Scan for the cell matching the given text and deliver its [x, y] coordinate at center. 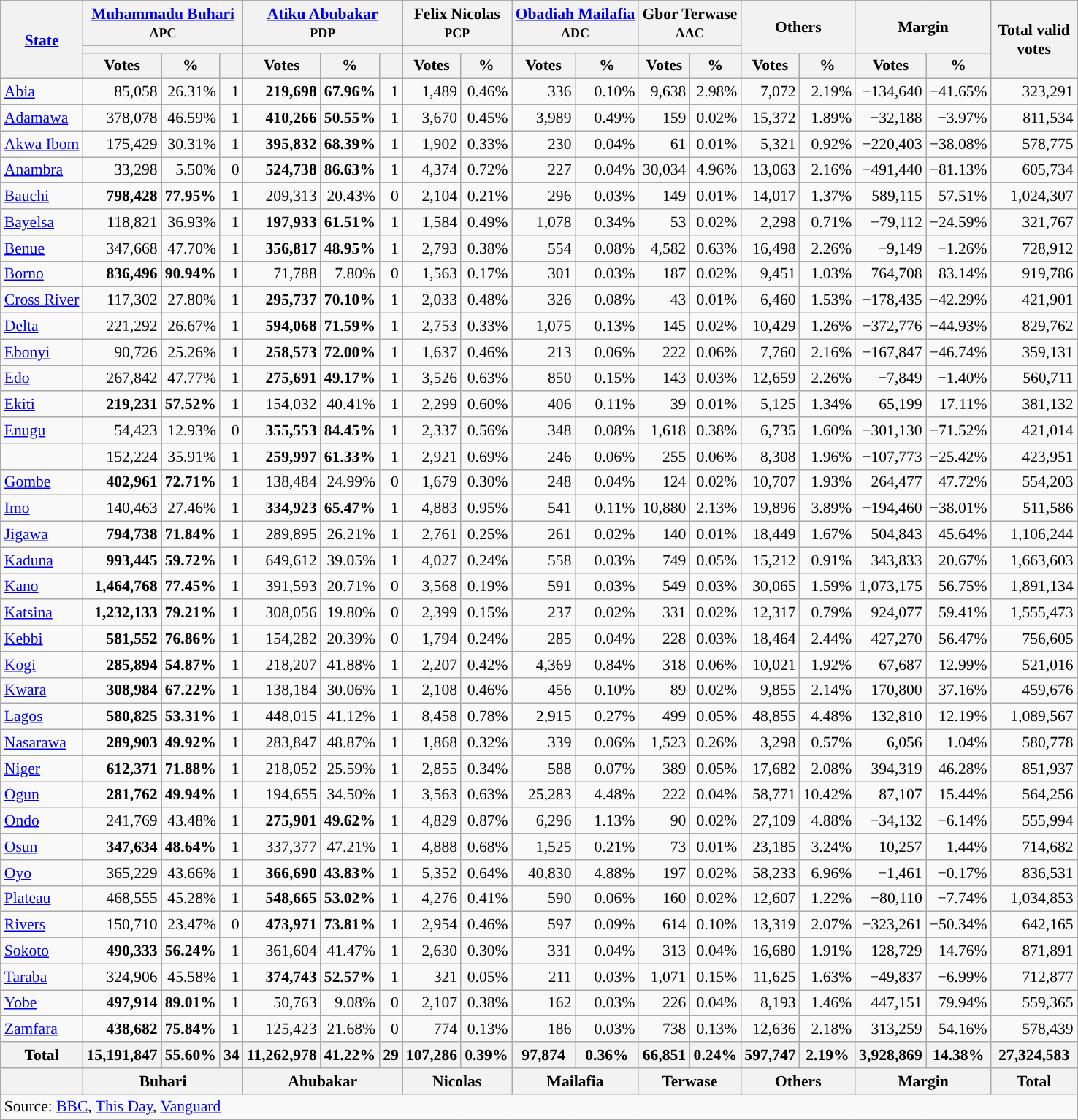
Mailafia [576, 1081]
264,477 [890, 482]
1,078 [543, 222]
7,072 [770, 92]
71,788 [282, 274]
25.59% [350, 769]
66,851 [664, 1055]
79.21% [191, 613]
−178,435 [890, 300]
597 [543, 925]
−79,112 [890, 222]
6,056 [890, 743]
175,429 [121, 144]
49.17% [350, 378]
Obadiah MailafiaADC [576, 23]
554 [543, 248]
794,738 [121, 535]
4,582 [664, 248]
2,793 [432, 248]
267,842 [121, 378]
1,034,853 [1034, 899]
359,131 [1034, 352]
40.41% [350, 405]
−1,461 [890, 873]
107,286 [432, 1055]
580,825 [121, 717]
50,763 [282, 1003]
275,691 [282, 378]
16,680 [770, 951]
73.81% [350, 925]
473,971 [282, 925]
−1.26% [958, 248]
749 [664, 560]
614 [664, 925]
Lagos [42, 717]
0.09% [608, 925]
3,989 [543, 118]
213 [543, 352]
642,165 [1034, 925]
2,921 [432, 457]
11,625 [770, 977]
836,496 [121, 274]
−323,261 [890, 925]
Rivers [42, 925]
226 [664, 1003]
Benue [42, 248]
−220,403 [890, 144]
84.45% [350, 430]
Gombe [42, 482]
−0.17% [958, 873]
70.10% [350, 300]
0.79% [828, 613]
−44.93% [958, 327]
301 [543, 274]
Kaduna [42, 560]
1.96% [828, 457]
1,555,473 [1034, 613]
Akwa Ibom [42, 144]
4,374 [432, 170]
1,679 [432, 482]
Kebbi [42, 639]
427,270 [890, 639]
850 [543, 378]
0.56% [486, 430]
924,077 [890, 613]
0.69% [486, 457]
541 [543, 508]
89.01% [191, 1003]
281,762 [121, 795]
41.47% [350, 951]
9,638 [664, 92]
365,229 [121, 873]
423,951 [1034, 457]
7,760 [770, 352]
4,829 [432, 821]
1.13% [608, 821]
438,682 [121, 1029]
17,682 [770, 769]
30,065 [770, 587]
919,786 [1034, 274]
48.95% [350, 248]
29 [391, 1055]
159 [664, 118]
459,676 [1034, 690]
45.58% [191, 977]
2.18% [828, 1029]
59.72% [191, 560]
468,555 [121, 899]
343,833 [890, 560]
0.26% [715, 743]
1,489 [432, 92]
261 [543, 535]
−50.34% [958, 925]
0.68% [486, 847]
339 [543, 743]
−24.59% [958, 222]
75.84% [191, 1029]
Imo [42, 508]
0.19% [486, 587]
14.76% [958, 951]
3.89% [828, 508]
0.87% [486, 821]
564,256 [1034, 795]
65.47% [350, 508]
0.95% [486, 508]
19,896 [770, 508]
Jigawa [42, 535]
−25.42% [958, 457]
0.72% [486, 170]
140,463 [121, 508]
58,233 [770, 873]
321,767 [1034, 222]
197 [664, 873]
−1.40% [958, 378]
Nicolas [457, 1081]
4,276 [432, 899]
1,663,603 [1034, 560]
1,637 [432, 352]
285,894 [121, 665]
30.06% [350, 690]
2,033 [432, 300]
197,933 [282, 222]
289,895 [282, 535]
27,109 [770, 821]
1,073,175 [890, 587]
162 [543, 1003]
2,630 [432, 951]
5.50% [191, 170]
−107,773 [890, 457]
57.52% [191, 405]
20.39% [350, 639]
59.41% [958, 613]
3.24% [828, 847]
Osun [42, 847]
47.21% [350, 847]
774 [432, 1029]
6,460 [770, 300]
334,923 [282, 508]
581,552 [121, 639]
871,891 [1034, 951]
41.88% [350, 665]
45.28% [191, 899]
140 [664, 535]
20.43% [350, 197]
296 [543, 197]
−7.74% [958, 899]
295,737 [282, 300]
Zamfara [42, 1029]
521,016 [1034, 665]
−7,849 [890, 378]
1.92% [828, 665]
186 [543, 1029]
1.22% [828, 899]
511,586 [1034, 508]
548,665 [282, 899]
0.91% [828, 560]
67.96% [350, 92]
1.26% [828, 327]
Kano [42, 587]
1,891,134 [1034, 587]
219,231 [121, 405]
138,484 [282, 482]
58,771 [770, 795]
447,151 [890, 1003]
3,298 [770, 743]
Oyo [42, 873]
1,024,307 [1034, 197]
1,464,768 [121, 587]
524,738 [282, 170]
0.17% [486, 274]
47.70% [191, 248]
0.48% [486, 300]
0.60% [486, 405]
1.03% [828, 274]
1,618 [664, 430]
712,877 [1034, 977]
366,690 [282, 873]
4.96% [715, 170]
25,283 [543, 795]
−34,132 [890, 821]
490,333 [121, 951]
549 [664, 587]
−32,188 [890, 118]
1,232,133 [121, 613]
499 [664, 717]
4,883 [432, 508]
71.88% [191, 769]
−80,110 [890, 899]
211 [543, 977]
118,821 [121, 222]
154,282 [282, 639]
2,954 [432, 925]
0.41% [486, 899]
10,021 [770, 665]
728,912 [1034, 248]
591 [543, 587]
47.72% [958, 482]
230 [543, 144]
68.39% [350, 144]
20.71% [350, 587]
39 [664, 405]
6,296 [543, 821]
8,458 [432, 717]
97,874 [543, 1055]
73 [664, 847]
275,901 [282, 821]
851,937 [1034, 769]
40,830 [543, 873]
15,372 [770, 118]
2.07% [828, 925]
23.47% [191, 925]
3,928,869 [890, 1055]
53.02% [350, 899]
1.53% [828, 300]
67,687 [890, 665]
57.51% [958, 197]
43.48% [191, 821]
756,605 [1034, 639]
34.50% [350, 795]
72.00% [350, 352]
590 [543, 899]
Sokoto [42, 951]
559,365 [1034, 1003]
318 [664, 665]
54.16% [958, 1029]
313 [664, 951]
221,292 [121, 327]
2,761 [432, 535]
2,855 [432, 769]
−491,440 [890, 170]
218,052 [282, 769]
−301,130 [890, 430]
10,429 [770, 327]
347,634 [121, 847]
−81.13% [958, 170]
143 [664, 378]
5,125 [770, 405]
43.83% [350, 873]
170,800 [890, 690]
14,017 [770, 197]
0.25% [486, 535]
406 [543, 405]
Borno [42, 274]
2.14% [828, 690]
18,449 [770, 535]
Total valid votes [1034, 39]
Ondo [42, 821]
560,711 [1034, 378]
4,369 [543, 665]
241,769 [121, 821]
7.80% [350, 274]
1,902 [432, 144]
1,089,567 [1034, 717]
Buhari [162, 1081]
Ekiti [42, 405]
30.31% [191, 144]
258,573 [282, 352]
−9,149 [890, 248]
448,015 [282, 717]
Plateau [42, 899]
27.46% [191, 508]
15,212 [770, 560]
65,199 [890, 405]
86.63% [350, 170]
27.80% [191, 300]
228 [664, 639]
Enugu [42, 430]
−372,776 [890, 327]
41.12% [350, 717]
255 [664, 457]
72.71% [191, 482]
1.04% [958, 743]
1,563 [432, 274]
Yobe [42, 1003]
0.07% [608, 769]
−6.99% [958, 977]
248 [543, 482]
34 [232, 1055]
555,994 [1034, 821]
56.24% [191, 951]
Delta [42, 327]
348 [543, 430]
219,698 [282, 92]
336 [543, 92]
12.93% [191, 430]
9,451 [770, 274]
85,058 [121, 92]
2,107 [432, 1003]
13,319 [770, 925]
1.93% [828, 482]
State [42, 39]
77.45% [191, 587]
285 [543, 639]
6.96% [828, 873]
714,682 [1034, 847]
1,868 [432, 743]
30,034 [664, 170]
−41.65% [958, 92]
1,525 [543, 847]
12,607 [770, 899]
117,302 [121, 300]
1.89% [828, 118]
35.91% [191, 457]
Abia [42, 92]
27,324,583 [1034, 1055]
26.67% [191, 327]
2,207 [432, 665]
308,056 [282, 613]
0.64% [486, 873]
43.66% [191, 873]
0.36% [608, 1055]
15,191,847 [121, 1055]
Adamawa [42, 118]
554,203 [1034, 482]
10,880 [664, 508]
Katsina [42, 613]
21.68% [350, 1029]
6,735 [770, 430]
578,775 [1034, 144]
605,734 [1034, 170]
Bayelsa [42, 222]
1.34% [828, 405]
194,655 [282, 795]
Muhammadu BuhariAPC [162, 23]
374,743 [282, 977]
12,659 [770, 378]
33,298 [121, 170]
−3.97% [958, 118]
54,423 [121, 430]
36.93% [191, 222]
829,762 [1034, 327]
67.22% [191, 690]
421,901 [1034, 300]
77.95% [191, 197]
580,778 [1034, 743]
26.31% [191, 92]
43 [664, 300]
145 [664, 327]
356,817 [282, 248]
Taraba [42, 977]
187 [664, 274]
612,371 [121, 769]
1,071 [664, 977]
−46.74% [958, 352]
−134,640 [890, 92]
56.75% [958, 587]
46.59% [191, 118]
246 [543, 457]
48,855 [770, 717]
283,847 [282, 743]
47.77% [191, 378]
355,553 [282, 430]
0.78% [486, 717]
Felix NicolasPCP [457, 23]
−6.14% [958, 821]
0.32% [486, 743]
15.44% [958, 795]
61.51% [350, 222]
313,259 [890, 1029]
49.94% [191, 795]
132,810 [890, 717]
2.13% [715, 508]
8,193 [770, 1003]
50.55% [350, 118]
2,753 [432, 327]
1.67% [828, 535]
−38.01% [958, 508]
12.99% [958, 665]
53 [664, 222]
Abubakar [323, 1081]
24.99% [350, 482]
456 [543, 690]
−194,460 [890, 508]
10,707 [770, 482]
378,078 [121, 118]
25.26% [191, 352]
798,428 [121, 197]
738 [664, 1029]
289,903 [121, 743]
12,636 [770, 1029]
Terwase [689, 1081]
0.92% [828, 144]
347,668 [121, 248]
2,298 [770, 222]
0.84% [608, 665]
0.45% [486, 118]
381,132 [1034, 405]
Edo [42, 378]
395,832 [282, 144]
10,257 [890, 847]
79.94% [958, 1003]
227 [543, 170]
2.44% [828, 639]
13,063 [770, 170]
389 [664, 769]
1,106,244 [1034, 535]
Atiku AbubakarPDP [323, 23]
53.31% [191, 717]
Bauchi [42, 197]
12,317 [770, 613]
17.11% [958, 405]
48.87% [350, 743]
5,321 [770, 144]
9,855 [770, 690]
1,584 [432, 222]
37.16% [958, 690]
1,523 [664, 743]
11,262,978 [282, 1055]
326 [543, 300]
4,888 [432, 847]
402,961 [121, 482]
1.59% [828, 587]
19.80% [350, 613]
594,068 [282, 327]
125,423 [282, 1029]
410,266 [282, 118]
Ebonyi [42, 352]
3,568 [432, 587]
1.44% [958, 847]
323,291 [1034, 92]
71.59% [350, 327]
150,710 [121, 925]
589,115 [890, 197]
811,534 [1034, 118]
−71.52% [958, 430]
152,224 [121, 457]
2,337 [432, 430]
89 [664, 690]
124 [664, 482]
49.92% [191, 743]
394,319 [890, 769]
2,915 [543, 717]
41.22% [350, 1055]
0.42% [486, 665]
10.42% [828, 795]
61 [664, 144]
2.98% [715, 92]
−42.29% [958, 300]
3,563 [432, 795]
1.46% [828, 1003]
391,593 [282, 587]
Niger [42, 769]
2,108 [432, 690]
1.91% [828, 951]
154,032 [282, 405]
16,498 [770, 248]
Nasarawa [42, 743]
259,997 [282, 457]
Kogi [42, 665]
18,464 [770, 639]
−38.08% [958, 144]
504,843 [890, 535]
497,914 [121, 1003]
56.47% [958, 639]
1.37% [828, 197]
76.86% [191, 639]
0.57% [828, 743]
12.19% [958, 717]
90.94% [191, 274]
Ogun [42, 795]
Cross River [42, 300]
39.05% [350, 560]
558 [543, 560]
0.39% [486, 1055]
8,308 [770, 457]
55.60% [191, 1055]
149 [664, 197]
2,104 [432, 197]
1.60% [828, 430]
218,207 [282, 665]
361,604 [282, 951]
578,439 [1034, 1029]
5,352 [432, 873]
90 [664, 821]
71.84% [191, 535]
237 [543, 613]
836,531 [1034, 873]
588 [543, 769]
−167,847 [890, 352]
209,313 [282, 197]
23,185 [770, 847]
1,075 [543, 327]
26.21% [350, 535]
4,027 [432, 560]
2,299 [432, 405]
308,984 [121, 690]
649,612 [282, 560]
14.38% [958, 1055]
2.08% [828, 769]
1.63% [828, 977]
61.33% [350, 457]
Anambra [42, 170]
337,377 [282, 847]
54.87% [191, 665]
3,526 [432, 378]
46.28% [958, 769]
128,729 [890, 951]
45.64% [958, 535]
160 [664, 899]
324,906 [121, 977]
3,670 [432, 118]
−49,837 [890, 977]
48.64% [191, 847]
993,445 [121, 560]
0.27% [608, 717]
20.67% [958, 560]
1,794 [432, 639]
764,708 [890, 274]
52.57% [350, 977]
Source: BBC, This Day, Vanguard [539, 1107]
49.62% [350, 821]
138,184 [282, 690]
Gbor TerwaseAAC [689, 23]
9.08% [350, 1003]
83.14% [958, 274]
421,014 [1034, 430]
0.71% [828, 222]
321 [432, 977]
2,399 [432, 613]
Kwara [42, 690]
597,747 [770, 1055]
87,107 [890, 795]
90,726 [121, 352]
